Provide the (x, y) coordinate of the cell's center where the given text is located.  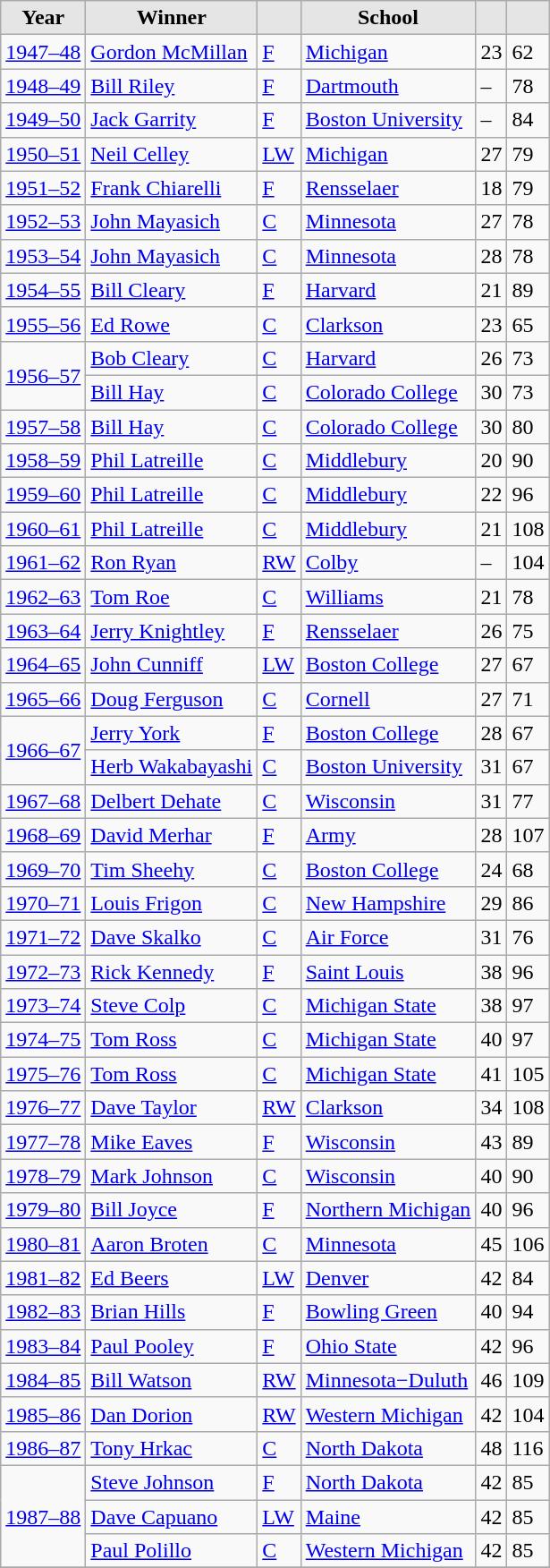
1978–79 (43, 1176)
1947–48 (43, 52)
1957–58 (43, 427)
1955–56 (43, 324)
1958–59 (43, 461)
Bowling Green (388, 1312)
New Hampshire (388, 903)
Dave Skalko (172, 937)
65 (528, 324)
Dave Taylor (172, 1108)
1965–66 (43, 699)
1970–71 (43, 903)
1948–49 (43, 86)
45 (492, 1244)
Bob Cleary (172, 358)
Tom Roe (172, 597)
68 (528, 869)
1953–54 (43, 256)
Jerry Knightley (172, 631)
Saint Louis (388, 971)
1981–82 (43, 1278)
1967–68 (43, 801)
76 (528, 937)
107 (528, 835)
22 (492, 495)
1983–84 (43, 1346)
Tony Hrkac (172, 1448)
Delbert Dehate (172, 801)
1966–67 (43, 750)
Bill Watson (172, 1380)
Gordon McMillan (172, 52)
1968–69 (43, 835)
Air Force (388, 937)
1973–74 (43, 1006)
Colby (388, 563)
20 (492, 461)
Dan Dorion (172, 1414)
24 (492, 869)
Bill Riley (172, 86)
75 (528, 631)
48 (492, 1448)
Brian Hills (172, 1312)
1985–86 (43, 1414)
Mike Eaves (172, 1142)
Aaron Broten (172, 1244)
John Cunniff (172, 665)
1954–55 (43, 290)
1984–85 (43, 1380)
David Merhar (172, 835)
Ron Ryan (172, 563)
1982–83 (43, 1312)
Bill Joyce (172, 1210)
1969–70 (43, 869)
Steve Johnson (172, 1482)
116 (528, 1448)
Minnesota−Duluth (388, 1380)
29 (492, 903)
71 (528, 699)
1956–57 (43, 375)
1949–50 (43, 120)
Louis Frigon (172, 903)
Steve Colp (172, 1006)
86 (528, 903)
1961–62 (43, 563)
Doug Ferguson (172, 699)
Winner (172, 18)
Dartmouth (388, 86)
1962–63 (43, 597)
1975–76 (43, 1074)
1986–87 (43, 1448)
Paul Pooley (172, 1346)
Ed Rowe (172, 324)
Paul Polillo (172, 1551)
Maine (388, 1517)
1950–51 (43, 154)
109 (528, 1380)
Year (43, 18)
94 (528, 1312)
1951–52 (43, 188)
34 (492, 1108)
18 (492, 188)
Herb Wakabayashi (172, 767)
1976–77 (43, 1108)
Williams (388, 597)
1972–73 (43, 971)
Neil Celley (172, 154)
1979–80 (43, 1210)
Dave Capuano (172, 1517)
43 (492, 1142)
105 (528, 1074)
Tim Sheehy (172, 869)
Army (388, 835)
80 (528, 427)
106 (528, 1244)
1980–81 (43, 1244)
1959–60 (43, 495)
Northern Michigan (388, 1210)
1952–53 (43, 222)
1987–88 (43, 1516)
1977–78 (43, 1142)
41 (492, 1074)
Bill Cleary (172, 290)
1960–61 (43, 529)
1964–65 (43, 665)
Jerry York (172, 733)
46 (492, 1380)
Frank Chiarelli (172, 188)
1971–72 (43, 937)
1974–75 (43, 1040)
Ed Beers (172, 1278)
Ohio State (388, 1346)
Mark Johnson (172, 1176)
Jack Garrity (172, 120)
Cornell (388, 699)
1963–64 (43, 631)
Rick Kennedy (172, 971)
77 (528, 801)
62 (528, 52)
Denver (388, 1278)
School (388, 18)
